Output the (x, y) coordinate of the center of the cell containing the given text.  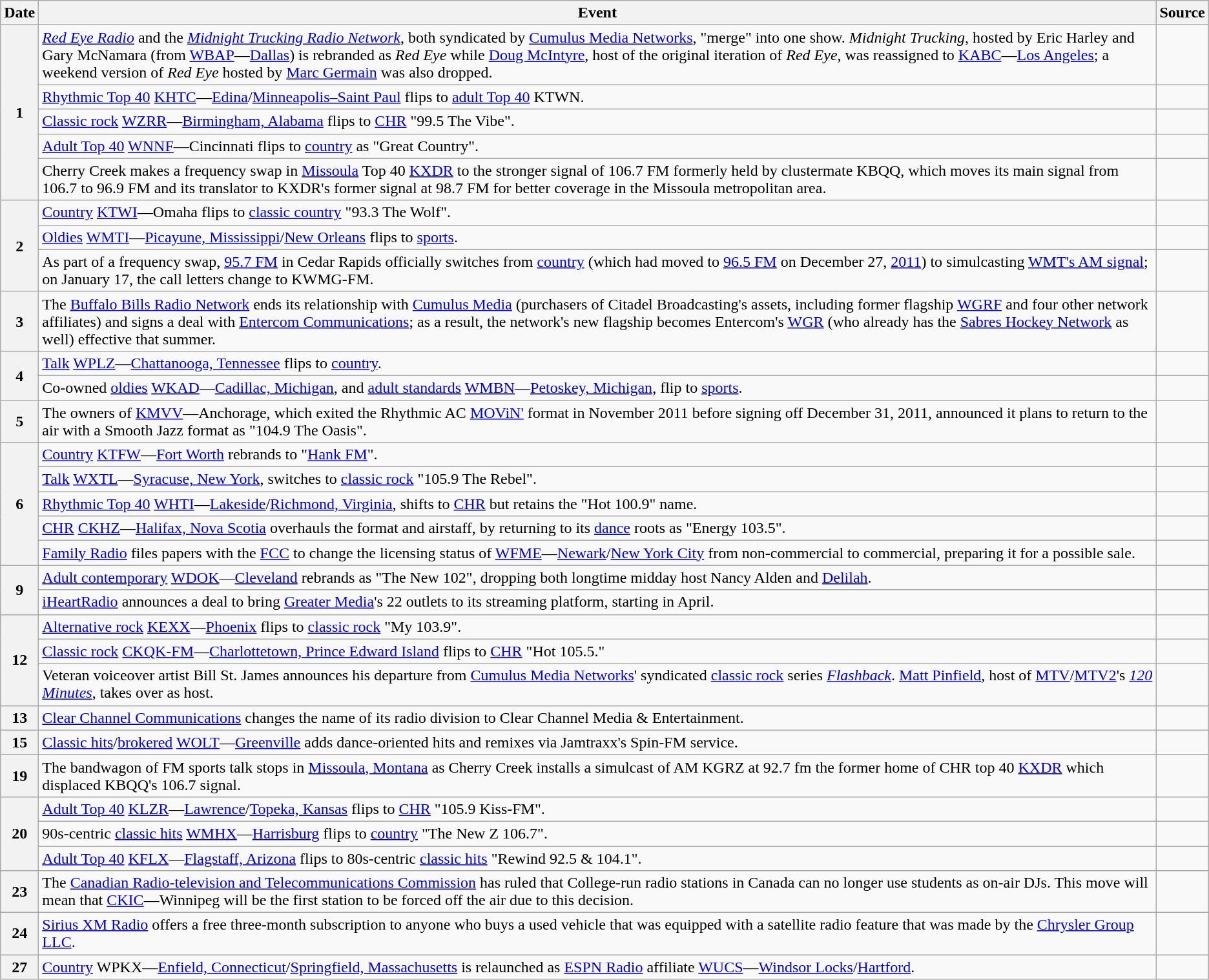
3 (19, 321)
23 (19, 891)
2 (19, 245)
24 (19, 934)
9 (19, 590)
CHR CKHZ—Halifax, Nova Scotia overhauls the format and airstaff, by returning to its dance roots as "Energy 103.5". (597, 528)
Adult Top 40 KLZR—Lawrence/Topeka, Kansas flips to CHR "105.9 Kiss-FM". (597, 809)
Classic rock CKQK-FM—Charlottetown, Prince Edward Island flips to CHR "Hot 105.5." (597, 651)
Source (1182, 13)
Rhythmic Top 40 KHTC—Edina/Minneapolis–Saint Paul flips to adult Top 40 KTWN. (597, 97)
Country KTFW—Fort Worth rebrands to "Hank FM". (597, 455)
Adult contemporary WDOK—Cleveland rebrands as "The New 102", dropping both longtime midday host Nancy Alden and Delilah. (597, 578)
5 (19, 421)
Oldies WMTI—Picayune, Mississippi/New Orleans flips to sports. (597, 237)
Co-owned oldies WKAD—Cadillac, Michigan, and adult standards WMBN—Petoskey, Michigan, flip to sports. (597, 388)
27 (19, 967)
90s-centric classic hits WMHX—Harrisburg flips to country "The New Z 106.7". (597, 833)
Rhythmic Top 40 WHTI—Lakeside/Richmond, Virginia, shifts to CHR but retains the "Hot 100.9" name. (597, 504)
4 (19, 375)
6 (19, 504)
12 (19, 660)
Clear Channel Communications changes the name of its radio division to Clear Channel Media & Entertainment. (597, 718)
Talk WXTL—Syracuse, New York, switches to classic rock "105.9 The Rebel". (597, 479)
19 (19, 775)
Date (19, 13)
Adult Top 40 KFLX—Flagstaff, Arizona flips to 80s-centric classic hits "Rewind 92.5 & 104.1". (597, 859)
Talk WPLZ—Chattanooga, Tennessee flips to country. (597, 363)
1 (19, 112)
Country KTWI—Omaha flips to classic country "93.3 The Wolf". (597, 213)
Event (597, 13)
Country WPKX—Enfield, Connecticut/Springfield, Massachusetts is relaunched as ESPN Radio affiliate WUCS—Windsor Locks/Hartford. (597, 967)
Adult Top 40 WNNF—Cincinnati flips to country as "Great Country". (597, 146)
15 (19, 742)
20 (19, 833)
iHeartRadio announces a deal to bring Greater Media's 22 outlets to its streaming platform, starting in April. (597, 602)
Alternative rock KEXX—Phoenix flips to classic rock "My 103.9". (597, 627)
Classic hits/brokered WOLT—Greenville adds dance-oriented hits and remixes via Jamtraxx's Spin-FM service. (597, 742)
Classic rock WZRR—Birmingham, Alabama flips to CHR "99.5 The Vibe". (597, 121)
13 (19, 718)
